From the cell containing the given text, extract its center point as (x, y) coordinate. 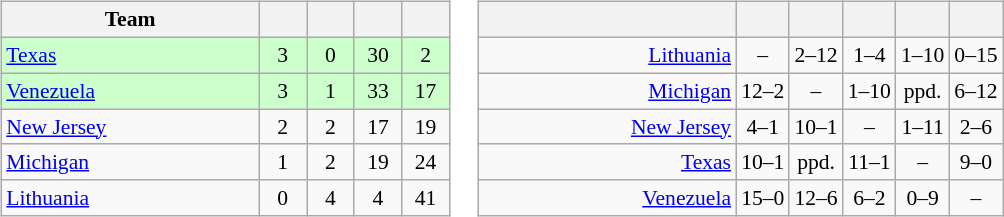
33 (378, 91)
11–1 (870, 162)
12–6 (816, 198)
2–12 (816, 55)
12–2 (762, 91)
30 (378, 55)
15–0 (762, 198)
6–12 (976, 91)
2–6 (976, 127)
24 (426, 162)
9–0 (976, 162)
41 (426, 198)
1–4 (870, 55)
0–15 (976, 55)
Team (130, 20)
4–1 (762, 127)
6–2 (870, 198)
1–11 (922, 127)
0–9 (922, 198)
